For the text-containing cell, return its midpoint in [x, y] coordinate format. 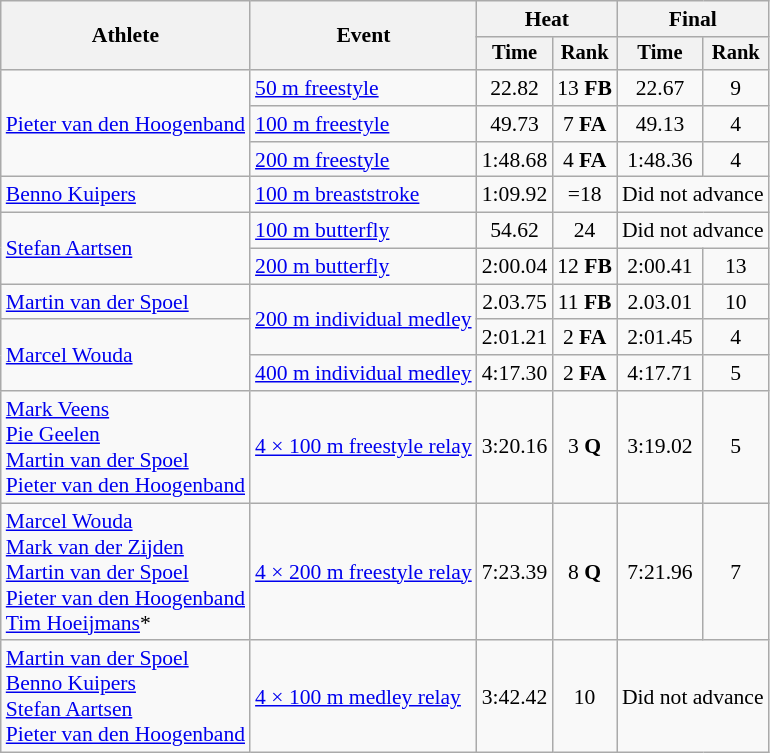
100 m freestyle [364, 124]
7:23.39 [514, 572]
7:21.96 [660, 572]
Marcel Wouda [126, 356]
Athlete [126, 36]
7 FA [584, 124]
4 × 100 m medley relay [364, 697]
100 m breaststroke [364, 195]
2:00.41 [660, 267]
4 × 200 m freestyle relay [364, 572]
22.82 [514, 88]
1:48.68 [514, 160]
49.73 [514, 124]
4 FA [584, 160]
Stefan Aartsen [126, 248]
11 FB [584, 302]
200 m individual medley [364, 320]
=18 [584, 195]
2:00.04 [514, 267]
50 m freestyle [364, 88]
Event [364, 36]
200 m butterfly [364, 267]
13 FB [584, 88]
2:01.45 [660, 338]
13 [736, 267]
Martin van der Spoel [126, 302]
400 m individual medley [364, 373]
49.13 [660, 124]
54.62 [514, 231]
8 Q [584, 572]
2.03.75 [514, 302]
1:09.92 [514, 195]
Martin van der SpoelBenno KuipersStefan AartsenPieter van den Hoogenband [126, 697]
7 [736, 572]
Benno Kuipers [126, 195]
3 Q [584, 447]
1:48.36 [660, 160]
4 × 100 m freestyle relay [364, 447]
2.03.01 [660, 302]
9 [736, 88]
2:01.21 [514, 338]
Final [693, 19]
100 m butterfly [364, 231]
Marcel WoudaMark van der ZijdenMartin van der SpoelPieter van den HoogenbandTim Hoeijmans* [126, 572]
3:42.42 [514, 697]
4:17.30 [514, 373]
200 m freestyle [364, 160]
3:19.02 [660, 447]
4:17.71 [660, 373]
Pieter van den Hoogenband [126, 124]
Mark VeensPie GeelenMartin van der SpoelPieter van den Hoogenband [126, 447]
22.67 [660, 88]
3:20.16 [514, 447]
Heat [547, 19]
12 FB [584, 267]
24 [584, 231]
